From the cell containing the given text, extract its center point as [X, Y] coordinate. 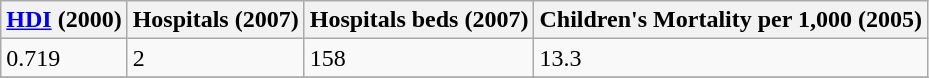
2 [216, 58]
0.719 [64, 58]
Children's Mortality per 1,000 (2005) [730, 20]
158 [419, 58]
HDI (2000) [64, 20]
Hospitals beds (2007) [419, 20]
13.3 [730, 58]
Hospitals (2007) [216, 20]
